Search for the cell housing the specified text and yield its [x, y] center coordinate. 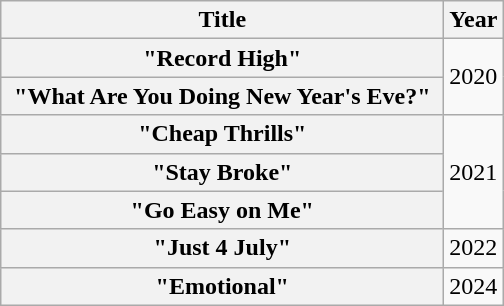
2024 [474, 286]
"Just 4 July" [222, 248]
"Emotional" [222, 286]
2020 [474, 77]
Year [474, 20]
"Cheap Thrills" [222, 134]
"Go Easy on Me" [222, 210]
Title [222, 20]
2021 [474, 172]
2022 [474, 248]
"Record High" [222, 58]
"What Are You Doing New Year's Eve?" [222, 96]
"Stay Broke" [222, 172]
